Capture the cell that displays the provided text and extract its (x, y) central coordinate. 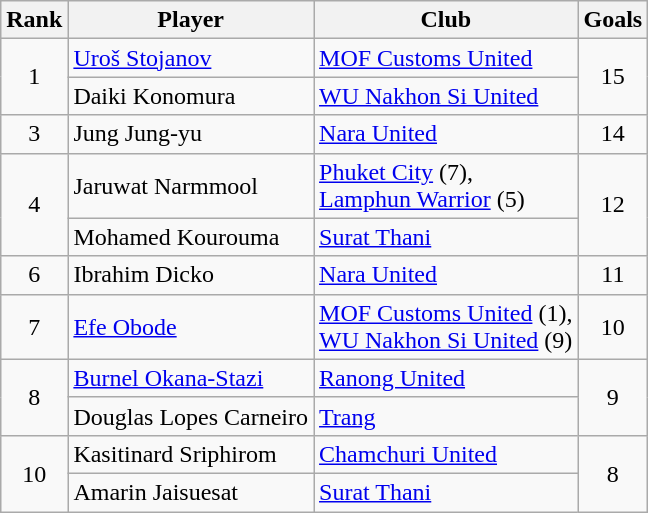
Player (191, 20)
Jung Jung-yu (191, 134)
MOF Customs United (1),WU Nakhon Si United (9) (446, 326)
Phuket City (7), Lamphun Warrior (5) (446, 186)
Mohamed Kourouma (191, 237)
Club (446, 20)
6 (34, 275)
9 (613, 397)
Rank (34, 20)
7 (34, 326)
14 (613, 134)
Chamchuri United (446, 454)
3 (34, 134)
Goals (613, 20)
Jaruwat Narmmool (191, 186)
1 (34, 77)
Efe Obode (191, 326)
Ranong United (446, 378)
15 (613, 77)
12 (613, 204)
Ibrahim Dicko (191, 275)
Trang (446, 416)
WU Nakhon Si United (446, 96)
Burnel Okana-Stazi (191, 378)
4 (34, 204)
Daiki Konomura (191, 96)
Uroš Stojanov (191, 58)
Kasitinard Sriphirom (191, 454)
Amarin Jaisuesat (191, 492)
Douglas Lopes Carneiro (191, 416)
MOF Customs United (446, 58)
11 (613, 275)
